Capture the cell that displays the provided text and extract its (x, y) central coordinate. 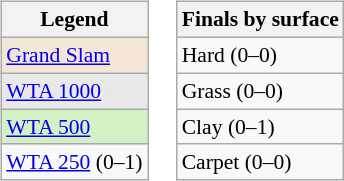
Grass (0–0) (260, 91)
WTA 1000 (74, 91)
WTA 500 (74, 127)
WTA 250 (0–1) (74, 162)
Carpet (0–0) (260, 162)
Finals by surface (260, 20)
Grand Slam (74, 55)
Clay (0–1) (260, 127)
Legend (74, 20)
Hard (0–0) (260, 55)
